For the text-containing cell, return its midpoint in [X, Y] coordinate format. 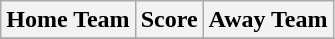
Away Team [268, 20]
Score [169, 20]
Home Team [68, 20]
